Output the (X, Y) coordinate of the center of the cell containing the given text.  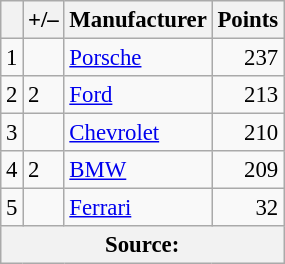
213 (248, 95)
209 (248, 170)
Chevrolet (138, 133)
Ferrari (138, 208)
1 (12, 58)
4 (12, 170)
210 (248, 133)
237 (248, 58)
BMW (138, 170)
Points (248, 20)
Ford (138, 95)
5 (12, 208)
3 (12, 133)
Source: (142, 245)
Porsche (138, 58)
+/– (44, 20)
32 (248, 208)
Manufacturer (138, 20)
